Capture the cell that displays the provided text and extract its (x, y) central coordinate. 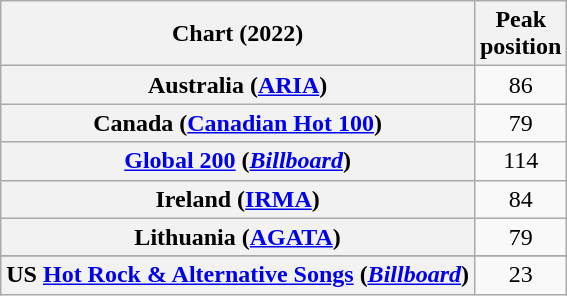
Canada (Canadian Hot 100) (238, 123)
Chart (2022) (238, 34)
114 (520, 161)
US Hot Rock & Alternative Songs (Billboard) (238, 275)
86 (520, 85)
84 (520, 199)
Global 200 (Billboard) (238, 161)
Ireland (IRMA) (238, 199)
Lithuania (AGATA) (238, 237)
Peakposition (520, 34)
Australia (ARIA) (238, 85)
23 (520, 275)
